Scan for the cell matching the given text and deliver its [x, y] coordinate at center. 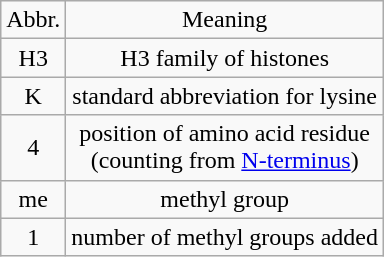
Meaning [225, 20]
K [34, 96]
H3 family of histones [225, 58]
me [34, 199]
standard abbreviation for lysine [225, 96]
1 [34, 237]
position of amino acid residue(counting from N-terminus) [225, 148]
H3 [34, 58]
number of methyl groups added [225, 237]
Abbr. [34, 20]
methyl group [225, 199]
4 [34, 148]
